For the text-containing cell, return its midpoint in (X, Y) coordinate format. 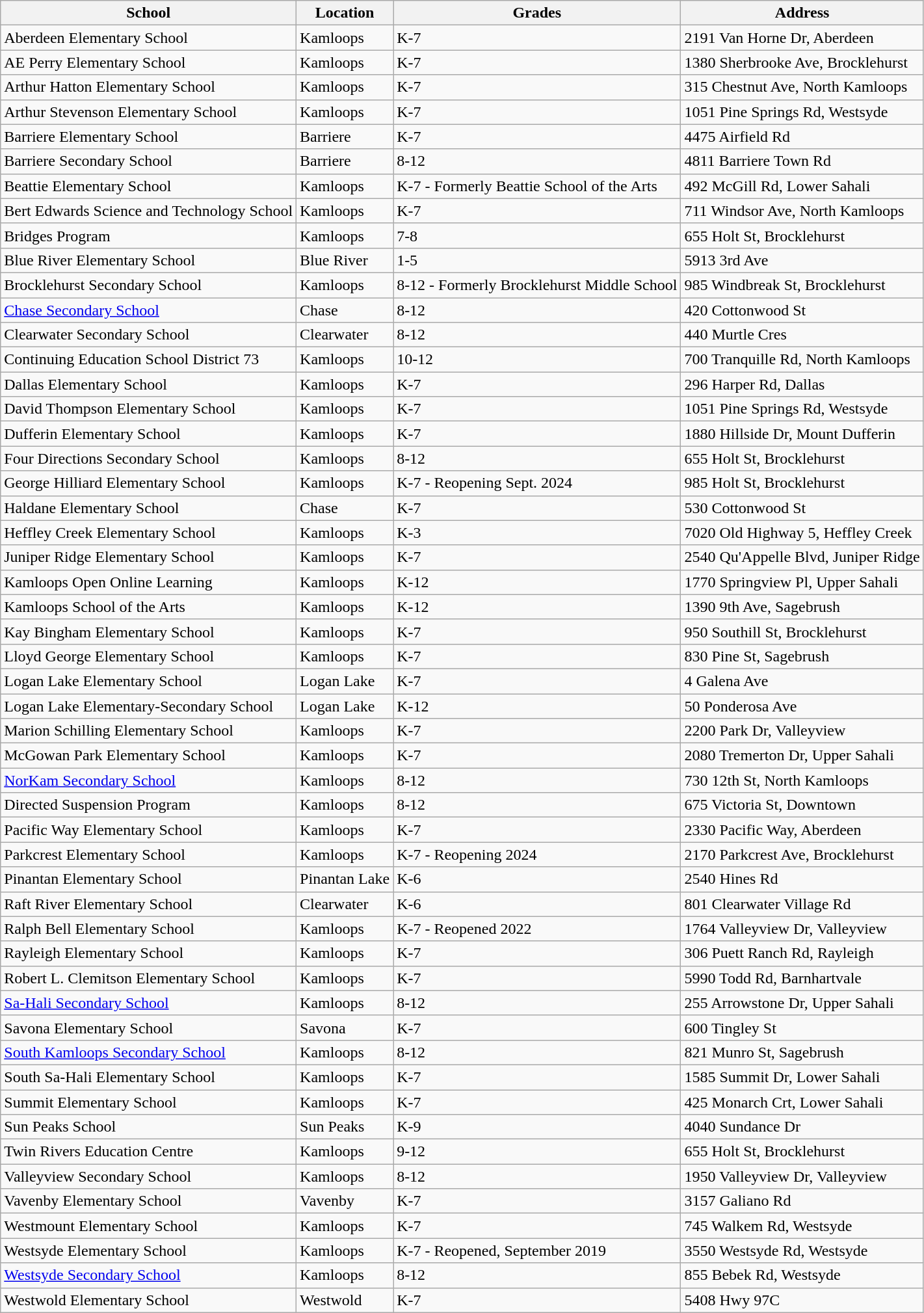
5408 Hwy 97C (802, 1300)
3157 Galiano Rd (802, 1201)
Sun Peaks (345, 1127)
Rayleigh Elementary School (148, 953)
675 Victoria St, Downtown (802, 805)
Juniper Ridge Elementary School (148, 557)
985 Windbreak St, Brocklehurst (802, 285)
Dallas Elementary School (148, 384)
Chase Secondary School (148, 310)
4811 Barriere Town Rd (802, 161)
830 Pine St, Sagebrush (802, 656)
1380 Sherbrooke Ave, Brocklehurst (802, 62)
Bridges Program (148, 235)
1-5 (537, 260)
Westsyde Elementary School (148, 1251)
Blue River Elementary School (148, 260)
530 Cottonwood St (802, 508)
Pinantan Lake (345, 879)
440 Murtle Cres (802, 335)
315 Chestnut Ave, North Kamloops (802, 87)
Beattie Elementary School (148, 186)
McGowan Park Elementary School (148, 756)
South Sa-Hali Elementary School (148, 1077)
Kamloops School of the Arts (148, 607)
Summit Elementary School (148, 1102)
Continuing Education School District 73 (148, 360)
8-12 - Formerly Brocklehurst Middle School (537, 285)
425 Monarch Crt, Lower Sahali (802, 1102)
Ralph Bell Elementary School (148, 929)
Pacific Way Elementary School (148, 830)
K-7 - Reopened 2022 (537, 929)
306 Puett Ranch Rd, Rayleigh (802, 953)
4040 Sundance Dr (802, 1127)
Westsyde Secondary School (148, 1275)
1764 Valleyview Dr, Valleyview (802, 929)
Marion Schilling Elementary School (148, 731)
Twin Rivers Education Centre (148, 1152)
420 Cottonwood St (802, 310)
Blue River (345, 260)
985 Holt St, Brocklehurst (802, 483)
1950 Valleyview Dr, Valleyview (802, 1176)
2170 Parkcrest Ave, Brocklehurst (802, 855)
K-7 - Formerly Beattie School of the Arts (537, 186)
AE Perry Elementary School (148, 62)
821 Munro St, Sagebrush (802, 1052)
Parkcrest Elementary School (148, 855)
Location (345, 13)
9-12 (537, 1152)
Logan Lake Elementary School (148, 681)
K-7 - Reopening Sept. 2024 (537, 483)
School (148, 13)
7-8 (537, 235)
Dufferin Elementary School (148, 434)
7020 Old Highway 5, Heffley Creek (802, 533)
Savona (345, 1028)
1585 Summit Dr, Lower Sahali (802, 1077)
Raft River Elementary School (148, 904)
2540 Qu'Appelle Blvd, Juniper Ridge (802, 557)
5990 Todd Rd, Barnhartvale (802, 978)
K-3 (537, 533)
950 Southill St, Brocklehurst (802, 631)
K-7 - Reopened, September 2019 (537, 1251)
Sa-Hali Secondary School (148, 1003)
50 Ponderosa Ave (802, 706)
10-12 (537, 360)
George Hilliard Elementary School (148, 483)
4 Galena Ave (802, 681)
Barriere Secondary School (148, 161)
296 Harper Rd, Dallas (802, 384)
Brocklehurst Secondary School (148, 285)
Address (802, 13)
255 Arrowstone Dr, Upper Sahali (802, 1003)
3550 Westsyde Rd, Westsyde (802, 1251)
Robert L. Clemitson Elementary School (148, 978)
1390 9th Ave, Sagebrush (802, 607)
Four Directions Secondary School (148, 458)
Kamloops Open Online Learning (148, 582)
711 Windsor Ave, North Kamloops (802, 211)
Westmount Elementary School (148, 1226)
Pinantan Elementary School (148, 879)
2540 Hines Rd (802, 879)
K-7 - Reopening 2024 (537, 855)
4475 Airfield Rd (802, 137)
Directed Suspension Program (148, 805)
Aberdeen Elementary School (148, 38)
Sun Peaks School (148, 1127)
David Thompson Elementary School (148, 409)
1880 Hillside Dr, Mount Dufferin (802, 434)
Vavenby (345, 1201)
Barriere Elementary School (148, 137)
2200 Park Dr, Valleyview (802, 731)
Logan Lake Elementary-Secondary School (148, 706)
2191 Van Horne Dr, Aberdeen (802, 38)
1770 Springview Pl, Upper Sahali (802, 582)
700 Tranquille Rd, North Kamloops (802, 360)
Vavenby Elementary School (148, 1201)
855 Bebek Rd, Westsyde (802, 1275)
745 Walkem Rd, Westsyde (802, 1226)
801 Clearwater Village Rd (802, 904)
Westwold Elementary School (148, 1300)
Clearwater Secondary School (148, 335)
Westwold (345, 1300)
Kay Bingham Elementary School (148, 631)
Arthur Hatton Elementary School (148, 87)
Grades (537, 13)
Bert Edwards Science and Technology School (148, 211)
Haldane Elementary School (148, 508)
Savona Elementary School (148, 1028)
South Kamloops Secondary School (148, 1052)
730 12th St, North Kamloops (802, 780)
Heffley Creek Elementary School (148, 533)
2330 Pacific Way, Aberdeen (802, 830)
K-9 (537, 1127)
2080 Tremerton Dr, Upper Sahali (802, 756)
Arthur Stevenson Elementary School (148, 112)
600 Tingley St (802, 1028)
Valleyview Secondary School (148, 1176)
NorKam Secondary School (148, 780)
492 McGill Rd, Lower Sahali (802, 186)
5913 3rd Ave (802, 260)
Lloyd George Elementary School (148, 656)
